Return (X, Y) of the center of cell containing provided text 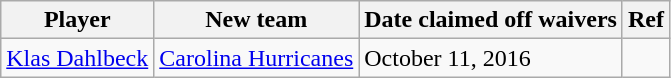
Klas Dahlbeck (78, 58)
New team (256, 20)
Date claimed off waivers (491, 20)
Player (78, 20)
October 11, 2016 (491, 58)
Carolina Hurricanes (256, 58)
Ref (646, 20)
